Provide the [X, Y] coordinate of the cell's center where the given text is located.  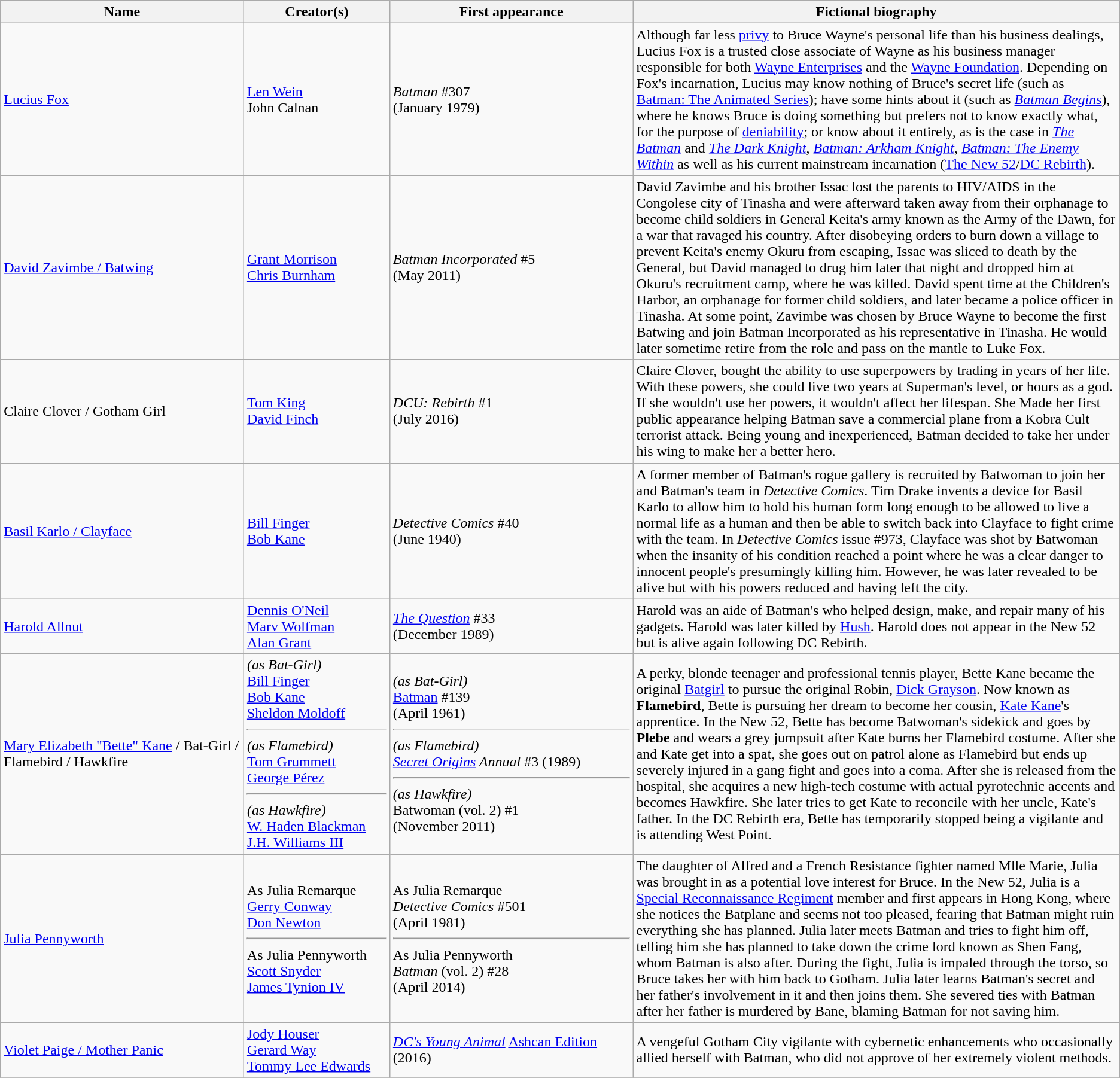
Lucius Fox [122, 99]
Batman Incorporated #5(May 2011) [511, 267]
Claire Clover / Gotham Girl [122, 412]
Tom KingDavid Finch [316, 412]
Name [122, 12]
Jody HouserGerard WayTommy Lee Edwards [316, 1050]
The Question #33(December 1989) [511, 626]
Batman #307(January 1979) [511, 99]
Julia Pennyworth [122, 938]
First appearance [511, 12]
Detective Comics #40(June 1940) [511, 531]
Dennis O'NeilMarv WolfmanAlan Grant [316, 626]
David Zavimbe / Batwing [122, 267]
Bill FingerBob Kane [316, 531]
As Julia RemarqueDetective Comics #501(April 1981)As Julia PennyworthBatman (vol. 2) #28(April 2014) [511, 938]
Harold Allnut [122, 626]
(as Bat-Girl)Batman #139(April 1961)(as Flamebird)Secret Origins Annual #3 (1989)(as Hawkfire)Batwoman (vol. 2) #1(November 2011) [511, 754]
DC's Young Animal Ashcan Edition (2016) [511, 1050]
DCU: Rebirth #1(July 2016) [511, 412]
Creator(s) [316, 12]
Violet Paige / Mother Panic [122, 1050]
(as Bat-Girl)Bill FingerBob KaneSheldon Moldoff(as Flamebird)Tom GrummettGeorge Pérez(as Hawkfire)W. Haden BlackmanJ.H. Williams III [316, 754]
Basil Karlo / Clayface [122, 531]
Len WeinJohn Calnan [316, 99]
As Julia RemarqueGerry ConwayDon NewtonAs Julia PennyworthScott SnyderJames Tynion IV [316, 938]
Grant MorrisonChris Burnham [316, 267]
Fictional biography [876, 12]
Mary Elizabeth "Bette" Kane / Bat-Girl /Flamebird / Hawkfire [122, 754]
